Locate the cell with the specified text and output its (X, Y) center coordinate. 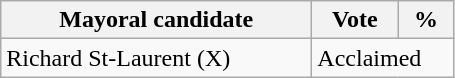
Richard St-Laurent (X) (156, 58)
Vote (355, 20)
% (426, 20)
Mayoral candidate (156, 20)
Acclaimed (383, 58)
